Return the [X, Y] coordinate for the center point of the cell that contains the specified text.  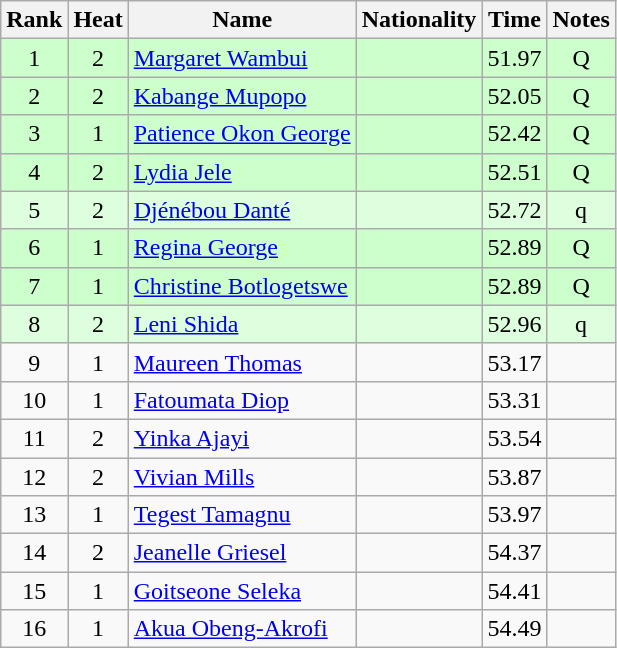
52.96 [514, 324]
52.72 [514, 210]
53.54 [514, 438]
Maureen Thomas [242, 362]
52.51 [514, 172]
16 [34, 629]
53.97 [514, 515]
Christine Botlogetswe [242, 286]
Rank [34, 20]
Time [514, 20]
9 [34, 362]
Vivian Mills [242, 477]
51.97 [514, 58]
Akua Obeng-Akrofi [242, 629]
Fatoumata Diop [242, 400]
13 [34, 515]
Goitseone Seleka [242, 591]
Lydia Jele [242, 172]
Heat [98, 20]
11 [34, 438]
Regina George [242, 248]
Notes [581, 20]
Nationality [419, 20]
Leni Shida [242, 324]
53.31 [514, 400]
Patience Okon George [242, 134]
Margaret Wambui [242, 58]
52.05 [514, 96]
53.17 [514, 362]
Yinka Ajayi [242, 438]
5 [34, 210]
54.49 [514, 629]
Kabange Mupopo [242, 96]
Jeanelle Griesel [242, 553]
4 [34, 172]
15 [34, 591]
14 [34, 553]
Name [242, 20]
54.37 [514, 553]
52.42 [514, 134]
Tegest Tamagnu [242, 515]
Djénébou Danté [242, 210]
3 [34, 134]
6 [34, 248]
10 [34, 400]
54.41 [514, 591]
8 [34, 324]
53.87 [514, 477]
12 [34, 477]
7 [34, 286]
